Find where the given text appears and provide that cell's center as (x, y) coordinate. 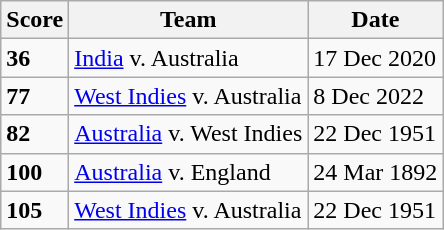
82 (35, 134)
17 Dec 2020 (376, 58)
India v. Australia (188, 58)
8 Dec 2022 (376, 96)
Score (35, 20)
Date (376, 20)
Team (188, 20)
Australia v. England (188, 172)
24 Mar 1892 (376, 172)
105 (35, 210)
36 (35, 58)
77 (35, 96)
100 (35, 172)
Australia v. West Indies (188, 134)
